Find where the given text appears and provide that cell's center as [x, y] coordinate. 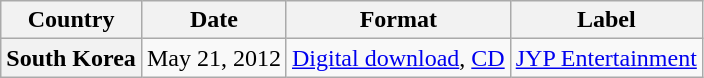
South Korea [72, 58]
Label [606, 20]
Date [214, 20]
Format [398, 20]
May 21, 2012 [214, 58]
JYP Entertainment [606, 58]
Digital download, CD [398, 58]
Country [72, 20]
